Scan for the cell matching the given text and deliver its (x, y) coordinate at center. 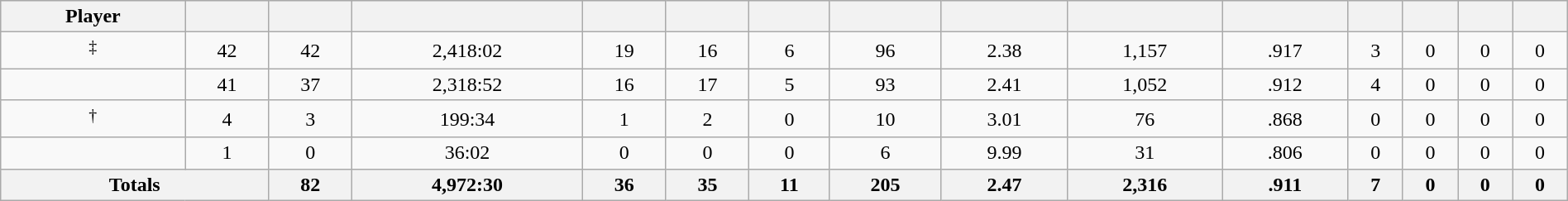
36 (624, 184)
2.38 (1004, 51)
19 (624, 51)
96 (885, 51)
93 (885, 84)
.806 (1285, 153)
35 (708, 184)
41 (227, 84)
11 (789, 184)
Player (93, 17)
31 (1145, 153)
37 (311, 84)
Totals (135, 184)
76 (1145, 119)
.868 (1285, 119)
‡ (93, 51)
199:34 (468, 119)
205 (885, 184)
9.99 (1004, 153)
3.01 (1004, 119)
7 (1375, 184)
† (93, 119)
2,318:52 (468, 84)
.911 (1285, 184)
2.47 (1004, 184)
2,316 (1145, 184)
2 (708, 119)
17 (708, 84)
1,157 (1145, 51)
82 (311, 184)
2.41 (1004, 84)
4,972:30 (468, 184)
2,418:02 (468, 51)
.917 (1285, 51)
1,052 (1145, 84)
.912 (1285, 84)
5 (789, 84)
36:02 (468, 153)
10 (885, 119)
